Output the [X, Y] coordinate of the center of the cell containing the given text.  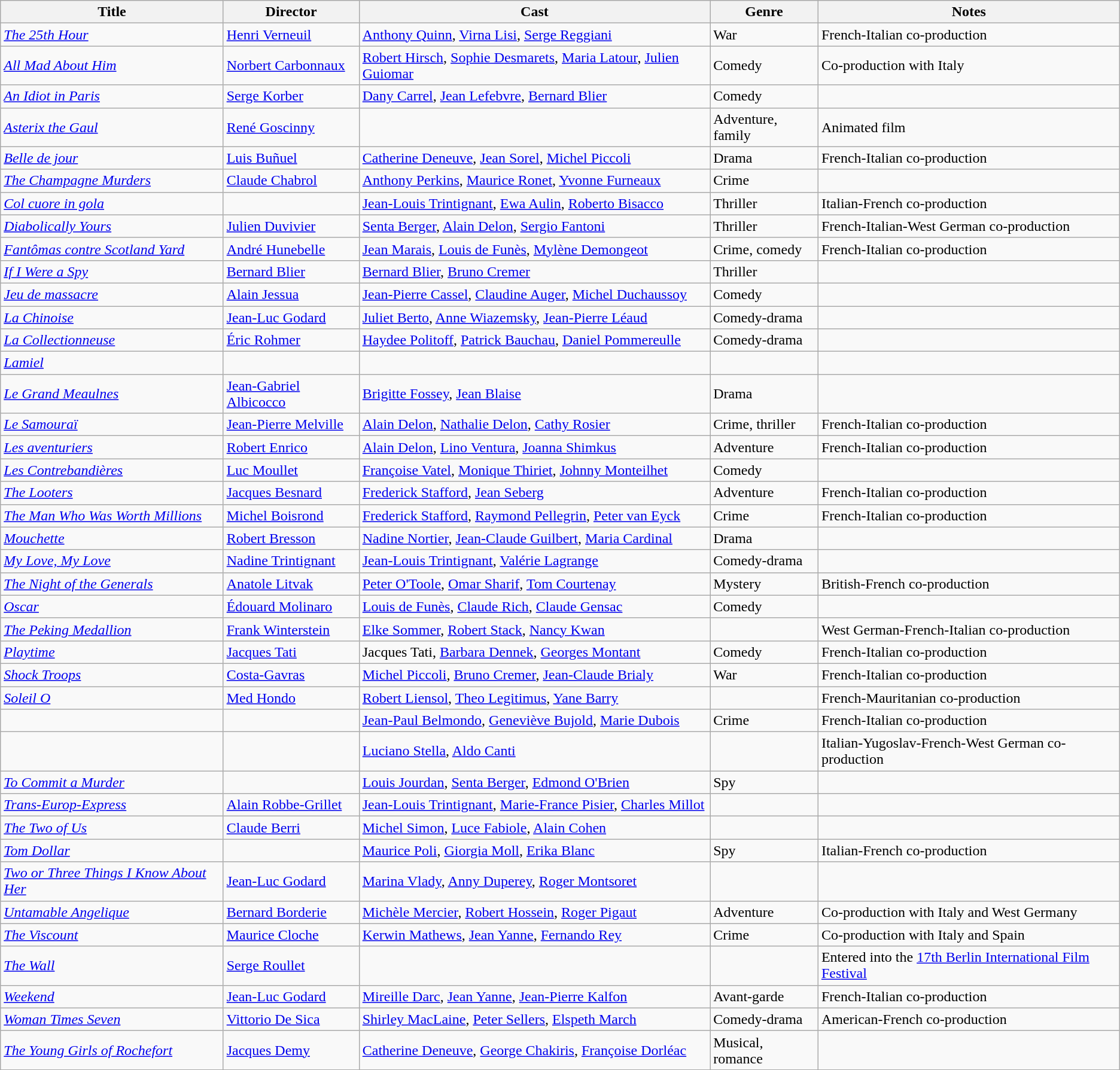
Tom Dollar [112, 850]
The Wall [112, 965]
Robert Bresson [291, 538]
Diabolically Yours [112, 226]
If I Were a Spy [112, 272]
The Two of Us [112, 828]
Dany Carrel, Jean Lefebvre, Bernard Blier [534, 96]
Senta Berger, Alain Delon, Sergio Fantoni [534, 226]
Jean-Pierre Cassel, Claudine Auger, Michel Duchaussoy [534, 294]
Luciano Stella, Aldo Canti [534, 751]
Animated film [969, 127]
Soleil O [112, 698]
Oscar [112, 606]
Jean Marais, Louis de Funès, Mylène Demongeot [534, 249]
Co-production with Italy and West Germany [969, 912]
René Goscinny [291, 127]
French-Mauritanian co-production [969, 698]
André Hunebelle [291, 249]
Jean-Louis Trintignant, Valérie Lagrange [534, 561]
The Man Who Was Worth Millions [112, 516]
Title [112, 12]
Bernard Blier, Bruno Cremer [534, 272]
My Love, My Love [112, 561]
Éric Rohmer [291, 340]
Robert Hirsch, Sophie Desmarets, Maria Latour, Julien Guiomar [534, 66]
Alain Robbe-Grillet [291, 805]
Med Hondo [291, 698]
Bernard Blier [291, 272]
Brigitte Fossey, Jean Blaise [534, 394]
Michel Simon, Luce Fabiole, Alain Cohen [534, 828]
French-Italian-West German co-production [969, 226]
Maurice Cloche [291, 935]
Frank Winterstein [291, 629]
Michel Boisrond [291, 516]
Michel Piccoli, Bruno Cremer, Jean-Claude Brialy [534, 675]
The Looters [112, 493]
Nadine Trintignant [291, 561]
Anthony Perkins, Maurice Ronet, Yvonne Furneaux [534, 181]
Anatole Litvak [291, 584]
Jacques Besnard [291, 493]
Robert Liensol, Theo Legitimus, Yane Barry [534, 698]
Kerwin Mathews, Jean Yanne, Fernando Rey [534, 935]
Le Grand Meaulnes [112, 394]
Belle de jour [112, 158]
Serge Korber [291, 96]
Le Samouraï [112, 425]
Woman Times Seven [112, 1019]
Marina Vlady, Anny Duperey, Roger Montsoret [534, 882]
Elke Sommer, Robert Stack, Nancy Kwan [534, 629]
The Peking Medallion [112, 629]
Juliet Berto, Anne Wiazemsky, Jean-Pierre Léaud [534, 318]
Lamiel [112, 363]
Jacques Tati [291, 652]
Co-production with Italy and Spain [969, 935]
Two or Three Things I Know About Her [112, 882]
Costa-Gavras [291, 675]
Crime, comedy [765, 249]
Mireille Darc, Jean Yanne, Jean-Pierre Kalfon [534, 996]
Nadine Nortier, Jean-Claude Guilbert, Maria Cardinal [534, 538]
La Collectionneuse [112, 340]
Norbert Carbonnaux [291, 66]
Anthony Quinn, Virna Lisi, Serge Reggiani [534, 35]
British-French co-production [969, 584]
Claude Berri [291, 828]
Cast [534, 12]
Louis de Funès, Claude Rich, Claude Gensac [534, 606]
Fantômas contre Scotland Yard [112, 249]
An Idiot in Paris [112, 96]
Vittorio De Sica [291, 1019]
Italian-Yugoslav-French-West German co-production [969, 751]
Luc Moullet [291, 470]
Haydee Politoff, Patrick Bauchau, Daniel Pommereulle [534, 340]
Adventure, family [765, 127]
Catherine Deneuve, Jean Sorel, Michel Piccoli [534, 158]
Luis Buñuel [291, 158]
Jean-Pierre Melville [291, 425]
Jacques Demy [291, 1050]
Les aventuriers [112, 447]
Shock Troops [112, 675]
Playtime [112, 652]
Genre [765, 12]
To Commit a Murder [112, 782]
Françoise Vatel, Monique Thiriet, Johnny Monteilhet [534, 470]
The Viscount [112, 935]
Col cuore in gola [112, 203]
Henri Verneuil [291, 35]
Alain Delon, Lino Ventura, Joanna Shimkus [534, 447]
Claude Chabrol [291, 181]
West German-French-Italian co-production [969, 629]
Alain Delon, Nathalie Delon, Cathy Rosier [534, 425]
Louis Jourdan, Senta Berger, Edmond O'Brien [534, 782]
Musical, romance [765, 1050]
Untamable Angelique [112, 912]
American-French co-production [969, 1019]
The Young Girls of Rochefort [112, 1050]
Shirley MacLaine, Peter Sellers, Elspeth March [534, 1019]
The Champagne Murders [112, 181]
Weekend [112, 996]
Frederick Stafford, Raymond Pellegrin, Peter van Eyck [534, 516]
Entered into the 17th Berlin International Film Festival [969, 965]
Les Contrebandières [112, 470]
Robert Enrico [291, 447]
Catherine Deneuve, George Chakiris, Françoise Dorléac [534, 1050]
Co-production with Italy [969, 66]
Frederick Stafford, Jean Seberg [534, 493]
Asterix the Gaul [112, 127]
All Mad About Him [112, 66]
The 25th Hour [112, 35]
La Chinoise [112, 318]
Julien Duvivier [291, 226]
Director [291, 12]
Alain Jessua [291, 294]
Crime, thriller [765, 425]
Avant-garde [765, 996]
Bernard Borderie [291, 912]
Jean-Louis Trintignant, Marie-France Pisier, Charles Millot [534, 805]
Michèle Mercier, Robert Hossein, Roger Pigaut [534, 912]
Édouard Molinaro [291, 606]
The Night of the Generals [112, 584]
Jacques Tati, Barbara Dennek, Georges Montant [534, 652]
Jean-Louis Trintignant, Ewa Aulin, Roberto Bisacco [534, 203]
Mouchette [112, 538]
Maurice Poli, Giorgia Moll, Erika Blanc [534, 850]
Jean-Paul Belmondo, Geneviève Bujold, Marie Dubois [534, 721]
Notes [969, 12]
Mystery [765, 584]
Jeu de massacre [112, 294]
Peter O'Toole, Omar Sharif, Tom Courtenay [534, 584]
Trans-Europ-Express [112, 805]
Jean-Gabriel Albicocco [291, 394]
Serge Roullet [291, 965]
